Find where the given text appears and provide that cell's center as [X, Y] coordinate. 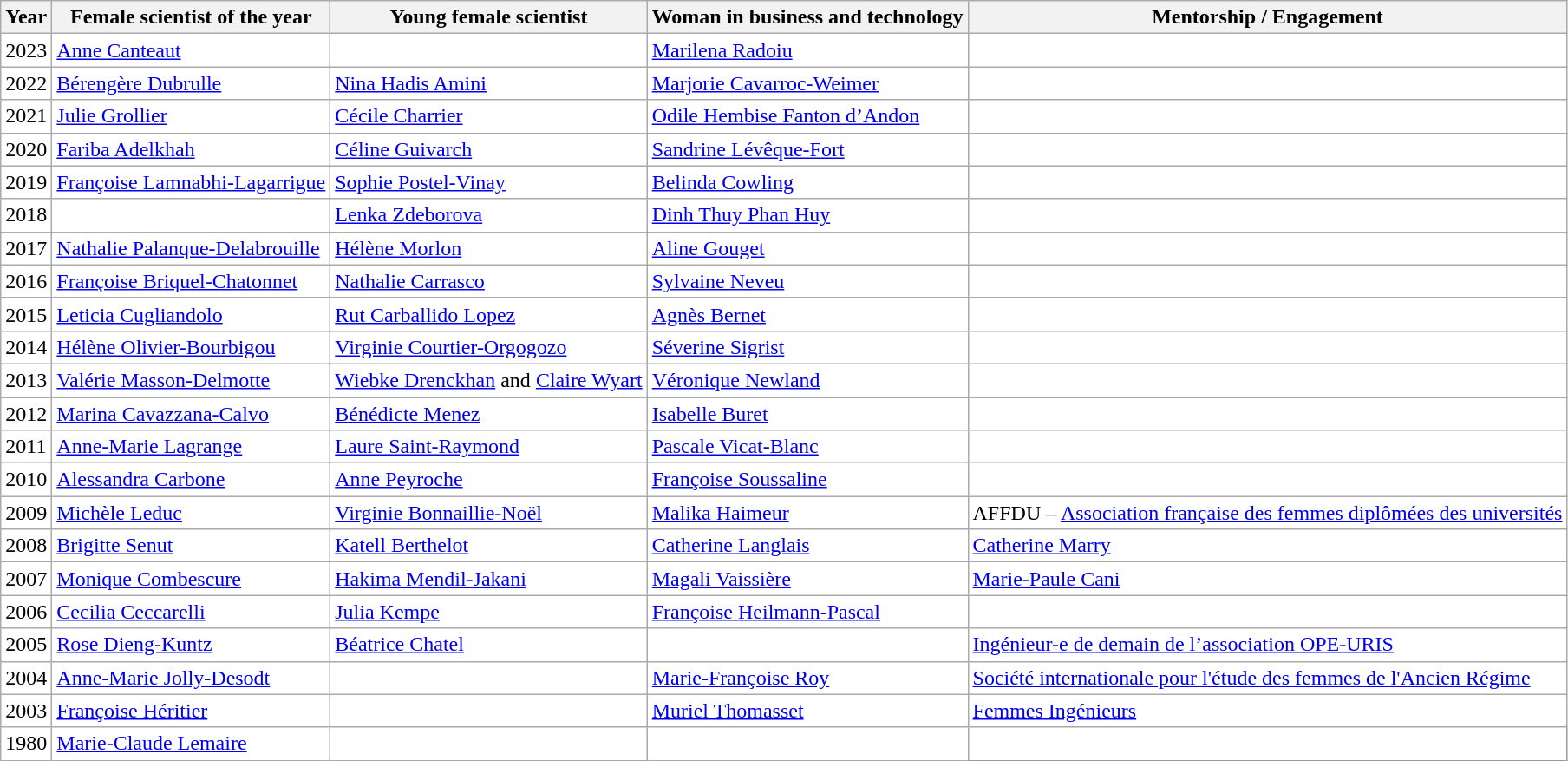
Alessandra Carbone [191, 480]
Pascale Vicat-Blanc [807, 447]
Michèle Leduc [191, 513]
Nina Hadis Amini [489, 83]
Rut Carballido Lopez [489, 314]
2004 [26, 678]
Catherine Langlais [807, 546]
Sandrine Lévêque-Fort [807, 149]
Cecilia Ceccarelli [191, 612]
Monique Combescure [191, 579]
Virginie Courtier-Orgogozo [489, 347]
Laure Saint-Raymond [489, 447]
Mentorship / Engagement [1268, 17]
2005 [26, 645]
Françoise Heilmann-Pascal [807, 612]
Agnès Bernet [807, 314]
2020 [26, 149]
Sophie Postel-Vinay [489, 182]
Marie-Françoise Roy [807, 678]
Magali Vaissière [807, 579]
Marilena Radoiu [807, 50]
Véronique Newland [807, 380]
Anne-Marie Lagrange [191, 447]
2022 [26, 83]
2017 [26, 248]
Catherine Marry [1268, 546]
Françoise Soussaline [807, 480]
Françoise Héritier [191, 711]
Cécile Charrier [489, 116]
Young female scientist [489, 17]
Marie-Paule Cani [1268, 579]
2007 [26, 579]
Anne-Marie Jolly-Desodt [191, 678]
Julie Grollier [191, 116]
2013 [26, 380]
2023 [26, 50]
Fariba Adelkhah [191, 149]
Françoise Briquel-Chatonnet [191, 281]
Odile Hembise Fanton d’Andon [807, 116]
Isabelle Buret [807, 414]
2006 [26, 612]
2021 [26, 116]
Belinda Cowling [807, 182]
2014 [26, 347]
Brigitte Senut [191, 546]
Wiebke Drenckhan and Claire Wyart [489, 380]
AFFDU – Association française des femmes diplômées des universités [1268, 513]
Anne Peyroche [489, 480]
Valérie Masson-Delmotte [191, 380]
Bérengère Dubrulle [191, 83]
Séverine Sigrist [807, 347]
Leticia Cugliandolo [191, 314]
1980 [26, 744]
Muriel Thomasset [807, 711]
Malika Haimeur [807, 513]
Marie-Claude Lemaire [191, 744]
Virginie Bonnaillie-Noël [489, 513]
2009 [26, 513]
Katell Berthelot [489, 546]
Julia Kempe [489, 612]
Marina Cavazzana-Calvo [191, 414]
Anne Canteaut [191, 50]
2018 [26, 215]
Woman in business and technology [807, 17]
Céline Guivarch [489, 149]
Year [26, 17]
2010 [26, 480]
2012 [26, 414]
Hélène Morlon [489, 248]
Société internationale pour l'étude des femmes de l'Ancien Régime [1268, 678]
Hélène Olivier-Bourbigou [191, 347]
Rose Dieng-Kuntz [191, 645]
Nathalie Carrasco [489, 281]
2019 [26, 182]
Femmes Ingénieurs [1268, 711]
2011 [26, 447]
Bénédicte Menez [489, 414]
Ingénieur-e de demain de l’association OPE-URIS [1268, 645]
Lenka Zdeborova [489, 215]
Nathalie Palanque-Delabrouille [191, 248]
Sylvaine Neveu [807, 281]
Dinh Thuy Phan Huy [807, 215]
Female scientist of the year [191, 17]
2016 [26, 281]
Aline Gouget [807, 248]
2015 [26, 314]
Hakima Mendil-Jakani [489, 579]
Marjorie Cavarroc-Weimer [807, 83]
Béatrice Chatel [489, 645]
2008 [26, 546]
Françoise Lamnabhi-Lagarrigue [191, 182]
2003 [26, 711]
